Find where the given text appears and provide that cell's center as [X, Y] coordinate. 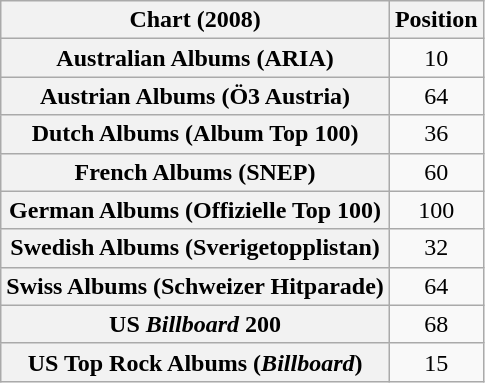
US Top Rock Albums (Billboard) [196, 362]
36 [436, 134]
Position [436, 20]
Chart (2008) [196, 20]
Swiss Albums (Schweizer Hitparade) [196, 286]
German Albums (Offizielle Top 100) [196, 210]
US Billboard 200 [196, 324]
68 [436, 324]
60 [436, 172]
Swedish Albums (Sverigetopplistan) [196, 248]
Dutch Albums (Album Top 100) [196, 134]
Australian Albums (ARIA) [196, 58]
100 [436, 210]
15 [436, 362]
Austrian Albums (Ö3 Austria) [196, 96]
French Albums (SNEP) [196, 172]
32 [436, 248]
10 [436, 58]
